Pinpoint the cell where the given text exists, returning its (X, Y) midpoint coordinate. 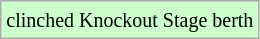
clinched Knockout Stage berth (130, 20)
